Identify which cell holds the provided text, then report its [X, Y] central coordinate. 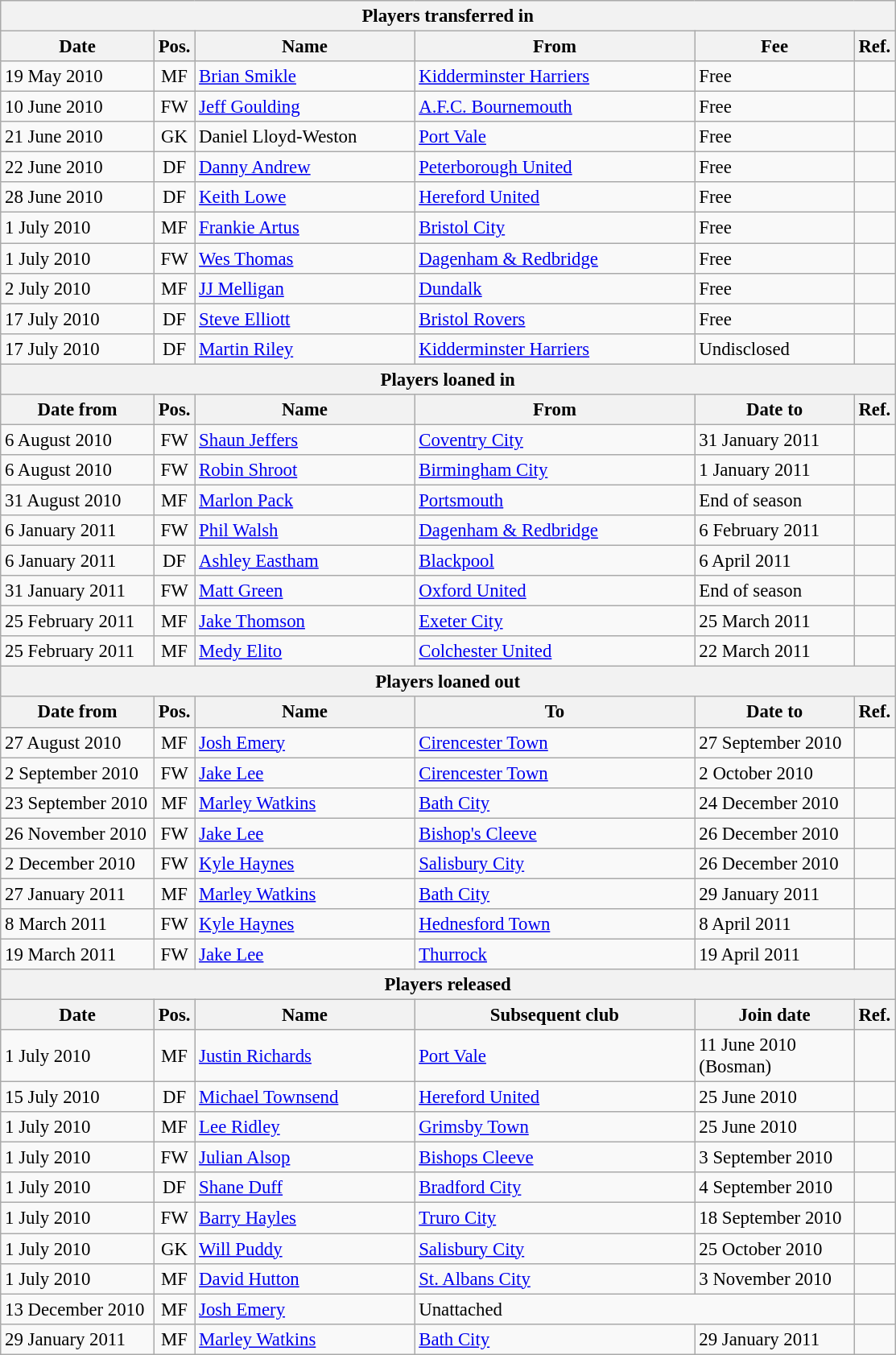
Keith Lowe [304, 197]
6 February 2011 [774, 531]
Will Puddy [304, 1249]
To [555, 713]
Undisclosed [774, 349]
2 December 2010 [77, 864]
10 June 2010 [77, 107]
Justin Richards [304, 1056]
Shane Duff [304, 1188]
Ashley Eastham [304, 561]
A.F.C. Bournemouth [555, 107]
Coventry City [555, 440]
19 March 2011 [77, 954]
Bristol City [555, 228]
Frankie Artus [304, 228]
Peterborough United [555, 167]
Portsmouth [555, 500]
Subsequent club [555, 1015]
Jake Thomson [304, 622]
2 July 2010 [77, 288]
Daniel Lloyd-Weston [304, 137]
3 September 2010 [774, 1158]
25 March 2011 [774, 622]
Bishop's Cleeve [555, 833]
22 March 2011 [774, 651]
Players released [448, 985]
Steve Elliott [304, 319]
Join date [774, 1015]
Hednesford Town [555, 924]
19 May 2010 [77, 76]
6 April 2011 [774, 561]
26 November 2010 [77, 833]
4 September 2010 [774, 1188]
Thurrock [555, 954]
22 June 2010 [77, 167]
Michael Townsend [304, 1097]
Danny Andrew [304, 167]
27 August 2010 [77, 742]
8 April 2011 [774, 924]
Unattached [634, 1309]
Players loaned out [448, 682]
3 November 2010 [774, 1279]
Grimsby Town [555, 1127]
Lee Ridley [304, 1127]
31 August 2010 [77, 500]
Truro City [555, 1218]
JJ Melligan [304, 288]
8 March 2011 [77, 924]
19 April 2011 [774, 954]
Medy Elito [304, 651]
11 June 2010 (Bosman) [774, 1056]
Matt Green [304, 591]
Brian Smikle [304, 76]
2 October 2010 [774, 773]
Fee [774, 47]
Martin Riley [304, 349]
Players loaned in [448, 379]
Bristol Rovers [555, 319]
Bradford City [555, 1188]
Barry Hayles [304, 1218]
Players transferred in [448, 16]
15 July 2010 [77, 1097]
Shaun Jeffers [304, 440]
Colchester United [555, 651]
25 October 2010 [774, 1249]
Exeter City [555, 622]
13 December 2010 [77, 1309]
18 September 2010 [774, 1218]
Julian Alsop [304, 1158]
Phil Walsh [304, 531]
Jeff Goulding [304, 107]
Birmingham City [555, 470]
2 September 2010 [77, 773]
Wes Thomas [304, 258]
21 June 2010 [77, 137]
27 September 2010 [774, 742]
Blackpool [555, 561]
Bishops Cleeve [555, 1158]
Robin Shroot [304, 470]
David Hutton [304, 1279]
1 January 2011 [774, 470]
Marlon Pack [304, 500]
Dundalk [555, 288]
28 June 2010 [77, 197]
27 January 2011 [77, 894]
23 September 2010 [77, 803]
24 December 2010 [774, 803]
St. Albans City [555, 1279]
Oxford United [555, 591]
